Search for the cell housing the specified text and yield its (x, y) center coordinate. 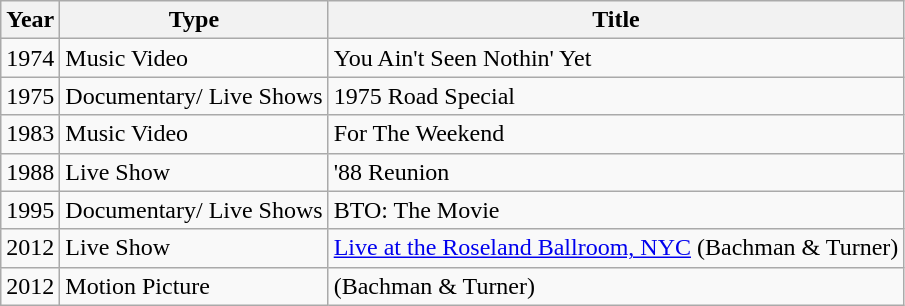
Year (30, 20)
BTO: The Movie (616, 210)
You Ain't Seen Nothin' Yet (616, 58)
1974 (30, 58)
(Bachman & Turner) (616, 286)
1988 (30, 172)
1975 (30, 96)
1995 (30, 210)
Motion Picture (194, 286)
For The Weekend (616, 134)
Title (616, 20)
'88 Reunion (616, 172)
1975 Road Special (616, 96)
Type (194, 20)
Live at the Roseland Ballroom, NYC (Bachman & Turner) (616, 248)
1983 (30, 134)
